From the cell containing the given text, extract its center point as [X, Y] coordinate. 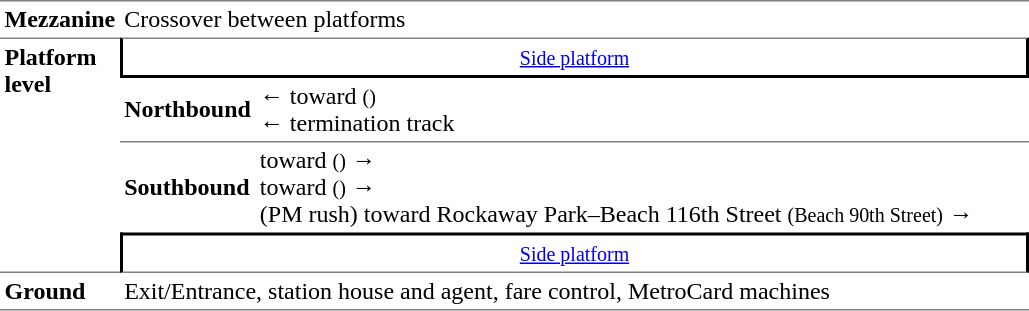
← toward ()← termination track [642, 110]
Southbound [188, 187]
Northbound [188, 110]
Platform level [60, 156]
Mezzanine [60, 19]
Ground [60, 292]
toward () → toward () → (PM rush) toward Rockaway Park–Beach 116th Street (Beach 90th Street) → [642, 187]
